Detect which cell encompasses the target text, then output its (x, y) center coordinate. 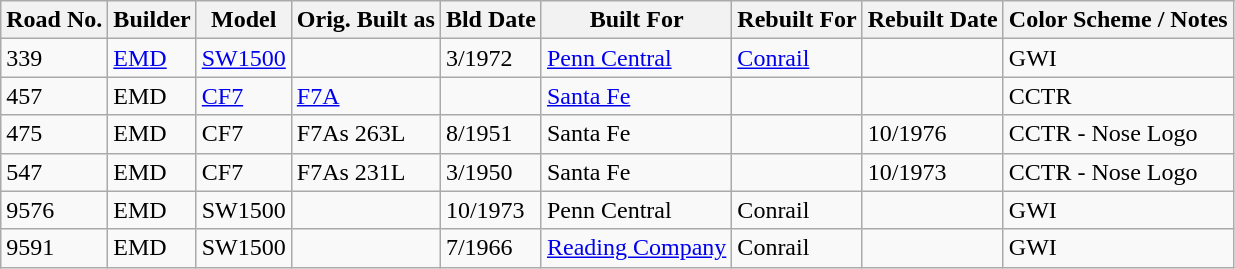
Bld Date (490, 20)
7/1966 (490, 248)
475 (54, 134)
Rebuilt Date (932, 20)
547 (54, 172)
Orig. Built as (366, 20)
457 (54, 96)
Color Scheme / Notes (1118, 20)
CCTR (1118, 96)
10/1976 (932, 134)
Built For (636, 20)
Model (244, 20)
3/1972 (490, 58)
339 (54, 58)
F7A (366, 96)
Reading Company (636, 248)
Builder (152, 20)
Rebuilt For (797, 20)
Road No. (54, 20)
8/1951 (490, 134)
F7As 231L (366, 172)
3/1950 (490, 172)
9576 (54, 210)
F7As 263L (366, 134)
9591 (54, 248)
